Detect which cell encompasses the target text, then output its (x, y) center coordinate. 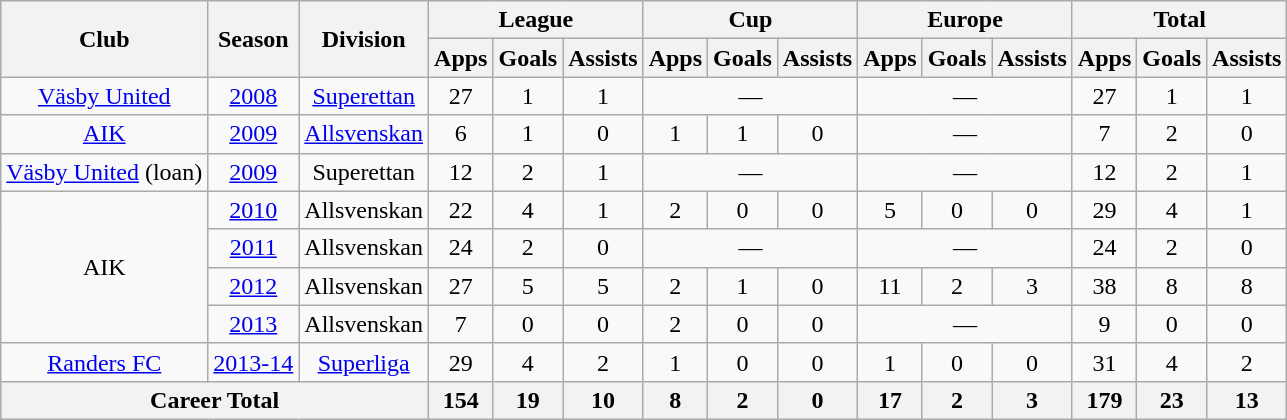
Total (1180, 20)
31 (1104, 362)
Career Total (215, 400)
13 (1247, 400)
2012 (254, 286)
10 (603, 400)
Division (364, 39)
2008 (254, 96)
Väsby United (loan) (104, 172)
2011 (254, 248)
2013 (254, 324)
154 (461, 400)
Randers FC (104, 362)
17 (890, 400)
38 (1104, 286)
Cup (750, 20)
6 (461, 134)
Europe (966, 20)
23 (1172, 400)
2010 (254, 210)
Season (254, 39)
19 (528, 400)
League (536, 20)
11 (890, 286)
Väsby United (104, 96)
9 (1104, 324)
22 (461, 210)
Superliga (364, 362)
Club (104, 39)
179 (1104, 400)
2013-14 (254, 362)
